Determine the (X, Y) coordinate at the center of the cell enclosing the given text.  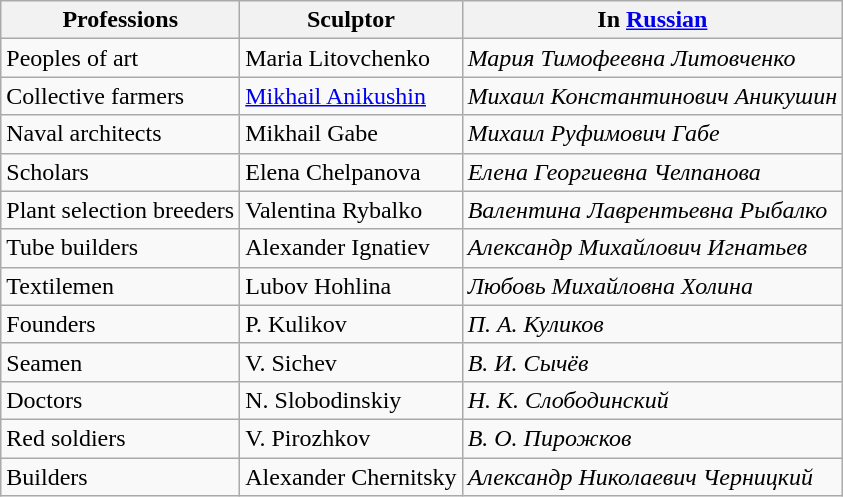
Alexander Chernitsky (351, 477)
П. А. Куликов (652, 324)
Н. К. Слободинский (652, 400)
Naval architects (120, 134)
Валентина Лаврентьевна Рыбалко (652, 210)
P. Kulikov (351, 324)
Михаил Константинович Аникушин (652, 96)
N. Slobodinskiy (351, 400)
Seamen (120, 362)
Maria Litovchenko (351, 58)
Sculptor (351, 20)
Collective farmers (120, 96)
Lubov Hohlina (351, 286)
Mikhail Gabe (351, 134)
V. Sichev (351, 362)
Red soldiers (120, 438)
Мария Тимофеевна Литовченко (652, 58)
Valentina Rybalko (351, 210)
V. Pirozhkov (351, 438)
Builders (120, 477)
Professions (120, 20)
Елена Георгиевна Челпанова (652, 172)
Михаил Руфимович Габе (652, 134)
Mikhail Anikushin (351, 96)
Tube builders (120, 248)
Александр Николаевич Черницкий (652, 477)
В. О. Пирожков (652, 438)
Elena Chelpanova (351, 172)
Doctors (120, 400)
Plant selection breeders (120, 210)
В. И. Сычёв (652, 362)
Peoples of art (120, 58)
Александр Михайлович Игнатьев (652, 248)
Textilemen (120, 286)
Scholars (120, 172)
Alexander Ignatiev (351, 248)
Любовь Михайловна Холина (652, 286)
Founders (120, 324)
In Russian (652, 20)
